Detect which cell encompasses the target text, then output its [x, y] center coordinate. 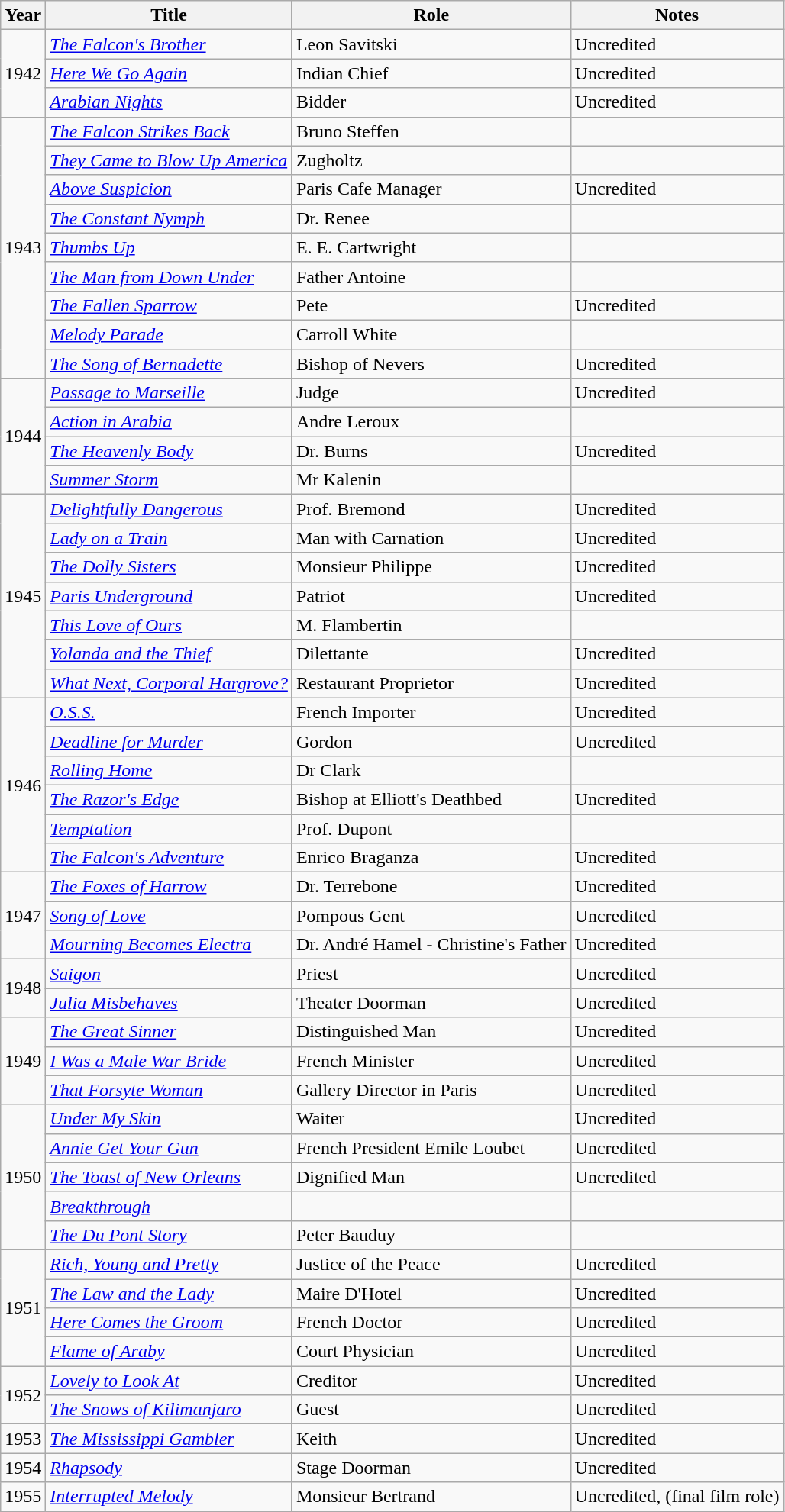
Creditor [431, 1381]
The Heavenly Body [170, 451]
Summer Storm [170, 480]
This Love of Ours [170, 625]
Mourning Becomes Electra [170, 945]
1950 [23, 1177]
French President Emile Loubet [431, 1148]
1947 [23, 916]
Arabian Nights [170, 102]
The Dolly Sisters [170, 567]
Breakthrough [170, 1206]
Rich, Young and Pretty [170, 1264]
Peter Bauduy [431, 1235]
The Falcon's Brother [170, 44]
Dr. Terrebone [431, 887]
Carroll White [431, 334]
Annie Get Your Gun [170, 1148]
Pompous Gent [431, 916]
Man with Carnation [431, 538]
Delightfully Dangerous [170, 509]
Paris Underground [170, 596]
Father Antoine [431, 276]
They Came to Blow Up America [170, 160]
Stage Doorman [431, 1468]
Passage to Marseille [170, 393]
Waiter [431, 1119]
The Law and the Lady [170, 1294]
Lovely to Look At [170, 1381]
The Foxes of Harrow [170, 887]
M. Flambertin [431, 625]
Notes [677, 15]
Monsieur Philippe [431, 567]
French Minister [431, 1061]
1944 [23, 437]
Rolling Home [170, 770]
Enrico Braganza [431, 858]
Court Physician [431, 1352]
The Constant Nymph [170, 218]
Julia Misbehaves [170, 1003]
Restaurant Proprietor [431, 683]
The Falcon Strikes Back [170, 131]
Paris Cafe Manager [431, 189]
I Was a Male War Bride [170, 1061]
Indian Chief [431, 73]
Keith [431, 1439]
Deadline for Murder [170, 741]
Bidder [431, 102]
Dr. Burns [431, 451]
The Man from Down Under [170, 276]
French Doctor [431, 1323]
1948 [23, 988]
1954 [23, 1468]
Mr Kalenin [431, 480]
Bishop at Elliott's Deathbed [431, 799]
Prof. Bremond [431, 509]
Bishop of Nevers [431, 364]
The Razor's Edge [170, 799]
Distinguished Man [431, 1032]
Temptation [170, 828]
Patriot [431, 596]
The Fallen Sparrow [170, 305]
The Mississippi Gambler [170, 1439]
Justice of the Peace [431, 1264]
The Du Pont Story [170, 1235]
The Song of Bernadette [170, 364]
Bruno Steffen [431, 131]
Dr Clark [431, 770]
Above Suspicion [170, 189]
Role [431, 15]
Saigon [170, 974]
Year [23, 15]
1946 [23, 785]
Theater Doorman [431, 1003]
Yolanda and the Thief [170, 654]
Here Comes the Groom [170, 1323]
Leon Savitski [431, 44]
The Snows of Kilimanjaro [170, 1410]
Dilettante [431, 654]
Maire D'Hotel [431, 1294]
That Forsyte Woman [170, 1090]
1943 [23, 247]
Lady on a Train [170, 538]
Monsieur Bertrand [431, 1497]
1951 [23, 1307]
The Falcon's Adventure [170, 858]
Here We Go Again [170, 73]
Gordon [431, 741]
1949 [23, 1061]
Rhapsody [170, 1468]
1952 [23, 1395]
Under My Skin [170, 1119]
Guest [431, 1410]
Andre Leroux [431, 422]
1955 [23, 1497]
The Great Sinner [170, 1032]
Pete [431, 305]
Title [170, 15]
1945 [23, 596]
Prof. Dupont [431, 828]
1953 [23, 1439]
Flame of Araby [170, 1352]
Priest [431, 974]
1942 [23, 73]
Melody Parade [170, 334]
Thumbs Up [170, 247]
Dr. André Hamel - Christine's Father [431, 945]
Gallery Director in Paris [431, 1090]
O.S.S. [170, 712]
Judge [431, 393]
Dignified Man [431, 1177]
French Importer [431, 712]
The Toast of New Orleans [170, 1177]
Action in Arabia [170, 422]
What Next, Corporal Hargrove? [170, 683]
E. E. Cartwright [431, 247]
Uncredited, (final film role) [677, 1497]
Interrupted Melody [170, 1497]
Dr. Renee [431, 218]
Song of Love [170, 916]
Zugholtz [431, 160]
